Pinpoint the cell where the given text exists, returning its (x, y) midpoint coordinate. 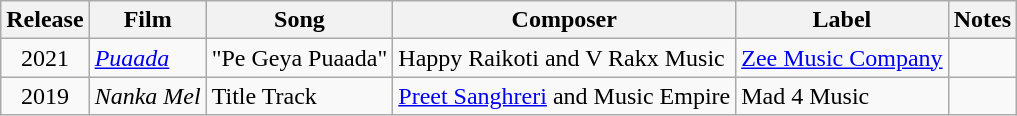
Film (148, 20)
Song (300, 20)
2021 (45, 58)
2019 (45, 96)
Release (45, 20)
Mad 4 Music (842, 96)
Zee Music Company (842, 58)
Label (842, 20)
"Pe Geya Puaada" (300, 58)
Happy Raikoti and V Rakx Music (564, 58)
Puaada (148, 58)
Composer (564, 20)
Title Track (300, 96)
Preet Sanghreri and Music Empire (564, 96)
Nanka Mel (148, 96)
Notes (982, 20)
